Return (X, Y) of the center of cell containing provided text 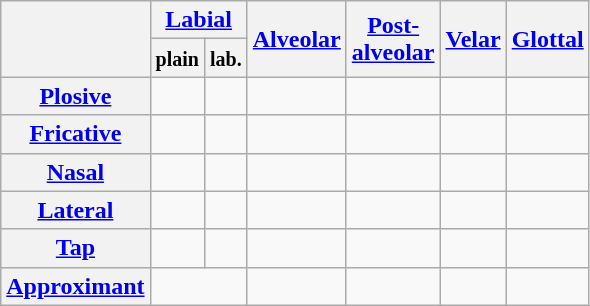
Lateral (76, 210)
Post-alveolar (393, 39)
lab. (226, 58)
plain (177, 58)
Velar (473, 39)
Approximant (76, 286)
Labial (198, 20)
Fricative (76, 134)
Tap (76, 248)
Alveolar (296, 39)
Glottal (548, 39)
Nasal (76, 172)
Plosive (76, 96)
